Return [x, y] of the center of cell containing provided text 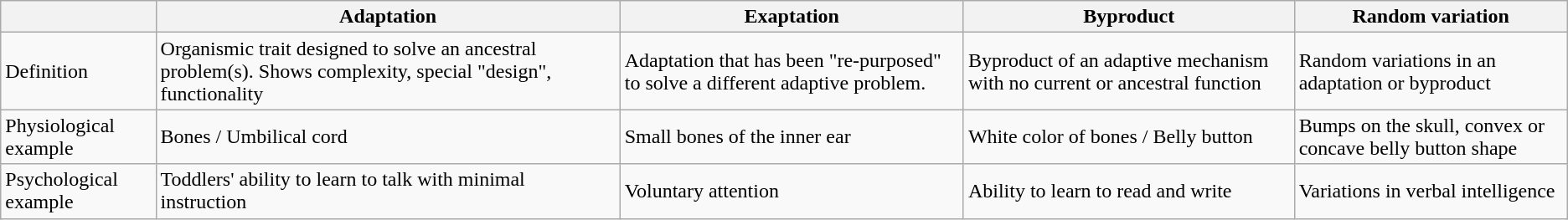
Toddlers' ability to learn to talk with minimal instruction [388, 191]
Organismic trait designed to solve an ancestral problem(s). Shows complexity, special "design", functionality [388, 71]
Byproduct [1129, 17]
Psychological example [79, 191]
Physiological example [79, 137]
Small bones of the inner ear [792, 137]
Exaptation [792, 17]
Bumps on the skull, convex or concave belly button shape [1431, 137]
Variations in verbal intelligence [1431, 191]
Adaptation [388, 17]
Random variation [1431, 17]
White color of bones / Belly button [1129, 137]
Bones / Umbilical cord [388, 137]
Definition [79, 71]
Voluntary attention [792, 191]
Byproduct of an adaptive mechanism with no current or ancestral function [1129, 71]
Adaptation that has been "re-purposed" to solve a different adaptive problem. [792, 71]
Random variations in an adaptation or byproduct [1431, 71]
Ability to learn to read and write [1129, 191]
